Find where the given text appears and provide that cell's center as [X, Y] coordinate. 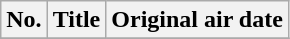
No. [24, 20]
Original air date [198, 20]
Title [76, 20]
